Pinpoint the cell where the given text exists, returning its (x, y) midpoint coordinate. 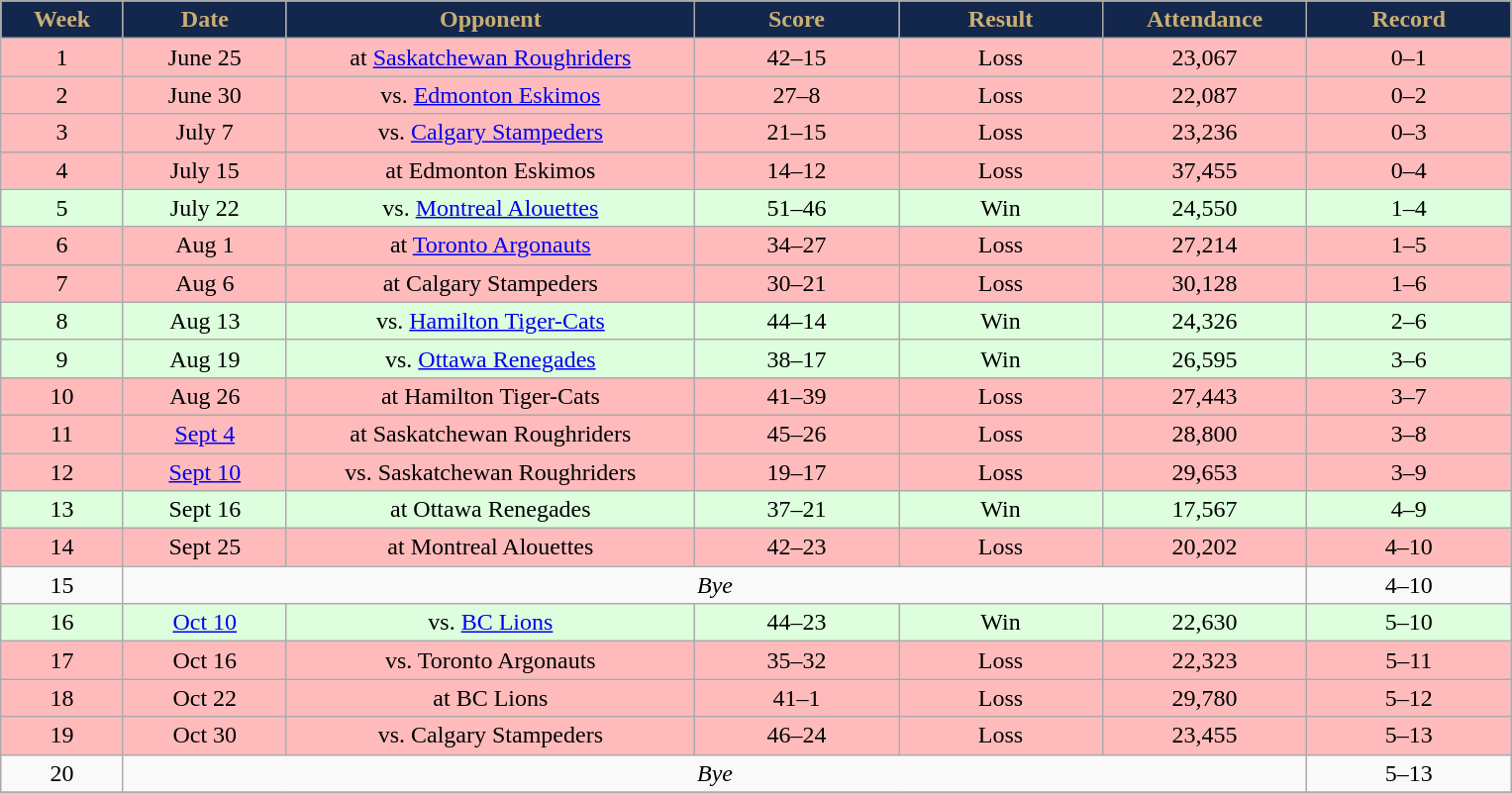
34–27 (796, 246)
44–14 (796, 321)
Oct 22 (204, 698)
28,800 (1205, 434)
22,087 (1205, 95)
4–9 (1409, 510)
vs. Hamilton Tiger-Cats (490, 321)
16 (62, 623)
23,236 (1205, 133)
24,326 (1205, 321)
8 (62, 321)
44–23 (796, 623)
23,067 (1205, 57)
19–17 (796, 472)
5–10 (1409, 623)
15 (62, 585)
14–12 (796, 170)
Aug 13 (204, 321)
Date (204, 20)
17 (62, 660)
38–17 (796, 358)
11 (62, 434)
41–1 (796, 698)
9 (62, 358)
3–7 (1409, 396)
46–24 (796, 736)
2 (62, 95)
24,550 (1205, 208)
July 7 (204, 133)
30,128 (1205, 283)
at Edmonton Eskimos (490, 170)
41–39 (796, 396)
30–21 (796, 283)
vs. Montreal Alouettes (490, 208)
5–11 (1409, 660)
1–5 (1409, 246)
Oct 10 (204, 623)
Aug 6 (204, 283)
3–9 (1409, 472)
Oct 30 (204, 736)
13 (62, 510)
July 22 (204, 208)
Sept 4 (204, 434)
6 (62, 246)
Week (62, 20)
22,630 (1205, 623)
51–46 (796, 208)
20 (62, 773)
7 (62, 283)
vs. Toronto Argonauts (490, 660)
at Calgary Stampeders (490, 283)
June 30 (204, 95)
at Hamilton Tiger-Cats (490, 396)
1–4 (1409, 208)
1 (62, 57)
23,455 (1205, 736)
2–6 (1409, 321)
1–6 (1409, 283)
5–12 (1409, 698)
42–15 (796, 57)
Attendance (1205, 20)
Sept 16 (204, 510)
18 (62, 698)
vs. Ottawa Renegades (490, 358)
0–2 (1409, 95)
29,653 (1205, 472)
Aug 19 (204, 358)
Aug 26 (204, 396)
21–15 (796, 133)
Aug 1 (204, 246)
vs. Edmonton Eskimos (490, 95)
10 (62, 396)
3–6 (1409, 358)
0–4 (1409, 170)
45–26 (796, 434)
3 (62, 133)
4 (62, 170)
Sept 10 (204, 472)
20,202 (1205, 547)
29,780 (1205, 698)
July 15 (204, 170)
vs. BC Lions (490, 623)
at BC Lions (490, 698)
0–3 (1409, 133)
19 (62, 736)
0–1 (1409, 57)
Opponent (490, 20)
June 25 (204, 57)
at Toronto Argonauts (490, 246)
22,323 (1205, 660)
26,595 (1205, 358)
Result (1001, 20)
Sept 25 (204, 547)
12 (62, 472)
Oct 16 (204, 660)
37–21 (796, 510)
42–23 (796, 547)
5 (62, 208)
27–8 (796, 95)
35–32 (796, 660)
Score (796, 20)
37,455 (1205, 170)
3–8 (1409, 434)
at Ottawa Renegades (490, 510)
Record (1409, 20)
vs. Saskatchewan Roughriders (490, 472)
27,443 (1205, 396)
17,567 (1205, 510)
27,214 (1205, 246)
14 (62, 547)
at Montreal Alouettes (490, 547)
